Determine the (X, Y) coordinate at the center of the cell enclosing the given text.  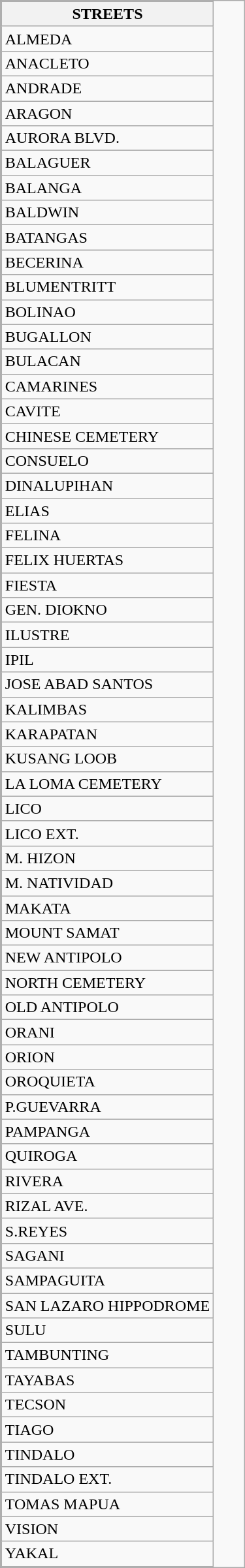
NORTH CEMETERY (107, 983)
ARAGON (107, 113)
CHINESE CEMETERY (107, 436)
NEW ANTIPOLO (107, 958)
RIVERA (107, 1181)
RIZAL AVE. (107, 1206)
OLD ANTIPOLO (107, 1007)
SAGANI (107, 1255)
JOSE ABAD SANTOS (107, 684)
BULACAN (107, 361)
BALANGA (107, 188)
ORION (107, 1057)
BALAGUER (107, 163)
TINDALO EXT. (107, 1479)
STREETS (107, 14)
CAVITE (107, 411)
M. NATIVIDAD (107, 883)
LA LOMA CEMETERY (107, 784)
ANACLETO (107, 63)
BATANGAS (107, 238)
BUGALLON (107, 337)
KALIMBAS (107, 709)
TAYABAS (107, 1380)
ANDRADE (107, 88)
LICO EXT. (107, 833)
YAKAL (107, 1554)
FELIX HUERTAS (107, 561)
KARAPATAN (107, 734)
BECERINA (107, 262)
OROQUIETA (107, 1082)
TINDALO (107, 1454)
TIAGO (107, 1430)
PAMPANGA (107, 1131)
ELIAS (107, 511)
CAMARINES (107, 386)
ORANI (107, 1032)
SAN LAZARO HIPPODROME (107, 1306)
DINALUPIHAN (107, 485)
S.REYES (107, 1231)
ILUSTRE (107, 635)
GEN. DIOKNO (107, 610)
MAKATA (107, 908)
LICO (107, 808)
M. HIZON (107, 858)
P.GUEVARRA (107, 1107)
VISION (107, 1529)
MOUNT SAMAT (107, 933)
CONSUELO (107, 461)
SULU (107, 1330)
TECSON (107, 1405)
BOLINAO (107, 312)
KUSANG LOOB (107, 759)
QUIROGA (107, 1156)
TOMAS MAPUA (107, 1504)
SAMPAGUITA (107, 1280)
BLUMENTRITT (107, 287)
ALMEDA (107, 38)
IPIL (107, 660)
TAMBUNTING (107, 1355)
AURORA BLVD. (107, 138)
FIESTA (107, 585)
FELINA (107, 536)
BALDWIN (107, 213)
